Identify which cell holds the provided text, then report its (X, Y) central coordinate. 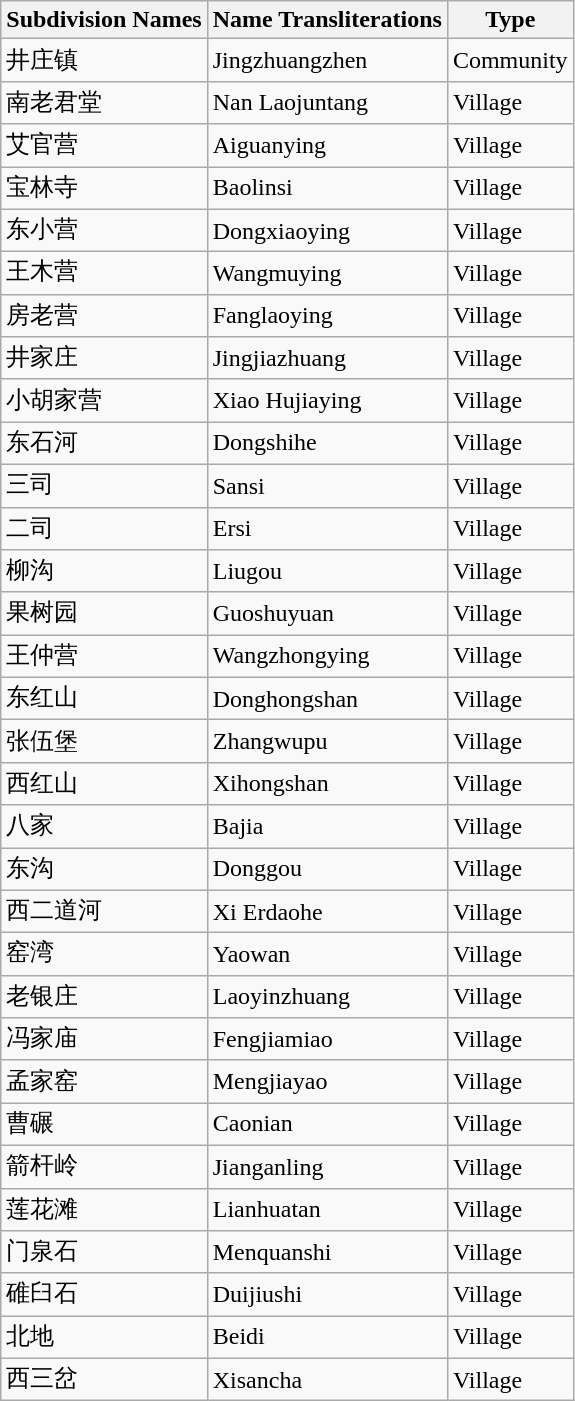
Fengjiamiao (327, 1040)
西红山 (104, 784)
Community (510, 60)
Guoshuyuan (327, 614)
房老营 (104, 316)
宝林寺 (104, 188)
Mengjiayao (327, 1082)
东沟 (104, 870)
Caonian (327, 1124)
八家 (104, 826)
Type (510, 20)
Sansi (327, 486)
曹碾 (104, 1124)
艾官营 (104, 146)
Ersi (327, 528)
Baolinsi (327, 188)
南老君堂 (104, 102)
莲花滩 (104, 1210)
北地 (104, 1338)
王木营 (104, 274)
二司 (104, 528)
井家庄 (104, 358)
Dongshihe (327, 444)
果树园 (104, 614)
西二道河 (104, 912)
孟家窑 (104, 1082)
Subdivision Names (104, 20)
窑湾 (104, 954)
三司 (104, 486)
Duijiushi (327, 1294)
柳沟 (104, 572)
Zhangwupu (327, 742)
Bajia (327, 826)
Dongxiaoying (327, 230)
Jingjiazhuang (327, 358)
Laoyinzhuang (327, 996)
Name Transliterations (327, 20)
Jingzhuangzhen (327, 60)
Wangmuying (327, 274)
东红山 (104, 698)
Xiao Hujiaying (327, 400)
Fanglaoying (327, 316)
箭杆岭 (104, 1166)
Wangzhongying (327, 656)
东小营 (104, 230)
王仲营 (104, 656)
Donggou (327, 870)
张伍堡 (104, 742)
碓臼石 (104, 1294)
井庄镇 (104, 60)
东石河 (104, 444)
Menquanshi (327, 1252)
小胡家营 (104, 400)
冯家庙 (104, 1040)
Nan Laojuntang (327, 102)
老银庄 (104, 996)
Xi Erdaohe (327, 912)
Aiguanying (327, 146)
Lianhuatan (327, 1210)
Xihongshan (327, 784)
Xisancha (327, 1380)
Beidi (327, 1338)
Yaowan (327, 954)
西三岔 (104, 1380)
门泉石 (104, 1252)
Liugou (327, 572)
Donghongshan (327, 698)
Jianganling (327, 1166)
